Provide the [X, Y] coordinate of the cell's center where the given text is located.  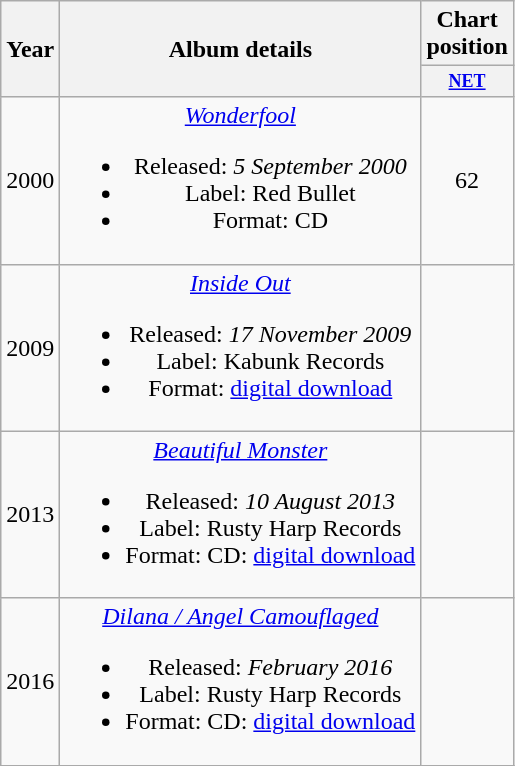
Beautiful MonsterReleased: 10 August 2013Label: Rusty Harp RecordsFormat: CD: digital download [240, 514]
2009 [30, 348]
Inside OutReleased: 17 November 2009Label: Kabunk RecordsFormat: digital download [240, 348]
2016 [30, 682]
Year [30, 49]
62 [467, 180]
NET [467, 82]
2000 [30, 180]
WonderfoolReleased: 5 September 2000Label: Red BulletFormat: CD [240, 180]
Dilana / Angel CamouflagedReleased: February 2016Label: Rusty Harp RecordsFormat: CD: digital download [240, 682]
Album details [240, 49]
2013 [30, 514]
Chart position [467, 34]
